Pinpoint the cell where the given text exists, returning its [x, y] midpoint coordinate. 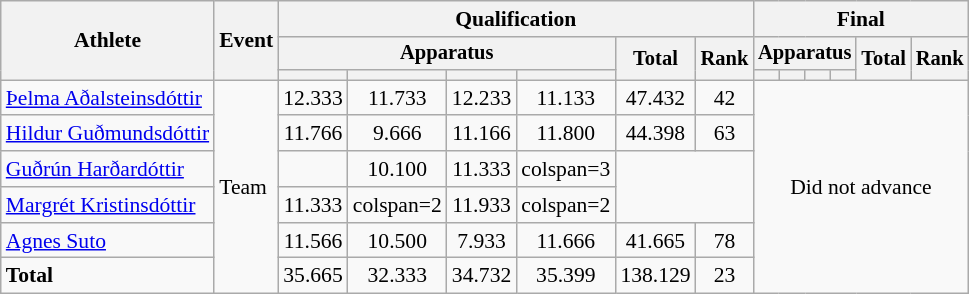
Athlete [108, 40]
10.500 [398, 241]
11.933 [482, 205]
Team [246, 187]
11.166 [482, 134]
Did not advance [860, 187]
Qualification [516, 19]
44.398 [655, 134]
35.665 [312, 276]
35.399 [566, 276]
32.333 [398, 276]
Guðrún Harðardóttir [108, 169]
12.233 [482, 98]
11.566 [312, 241]
41.665 [655, 241]
11.766 [312, 134]
10.100 [398, 169]
7.933 [482, 241]
12.333 [312, 98]
11.133 [566, 98]
9.666 [398, 134]
78 [725, 241]
63 [725, 134]
11.800 [566, 134]
47.432 [655, 98]
Hildur Guðmundsdóttir [108, 134]
34.732 [482, 276]
Agnes Suto [108, 241]
11.733 [398, 98]
Final [860, 19]
colspan=3 [566, 169]
11.666 [566, 241]
Þelma Aðalsteinsdóttir [108, 98]
Event [246, 40]
42 [725, 98]
23 [725, 276]
Margrét Kristinsdóttir [108, 205]
138.129 [655, 276]
